Find where the given text appears and provide that cell's center as (X, Y) coordinate. 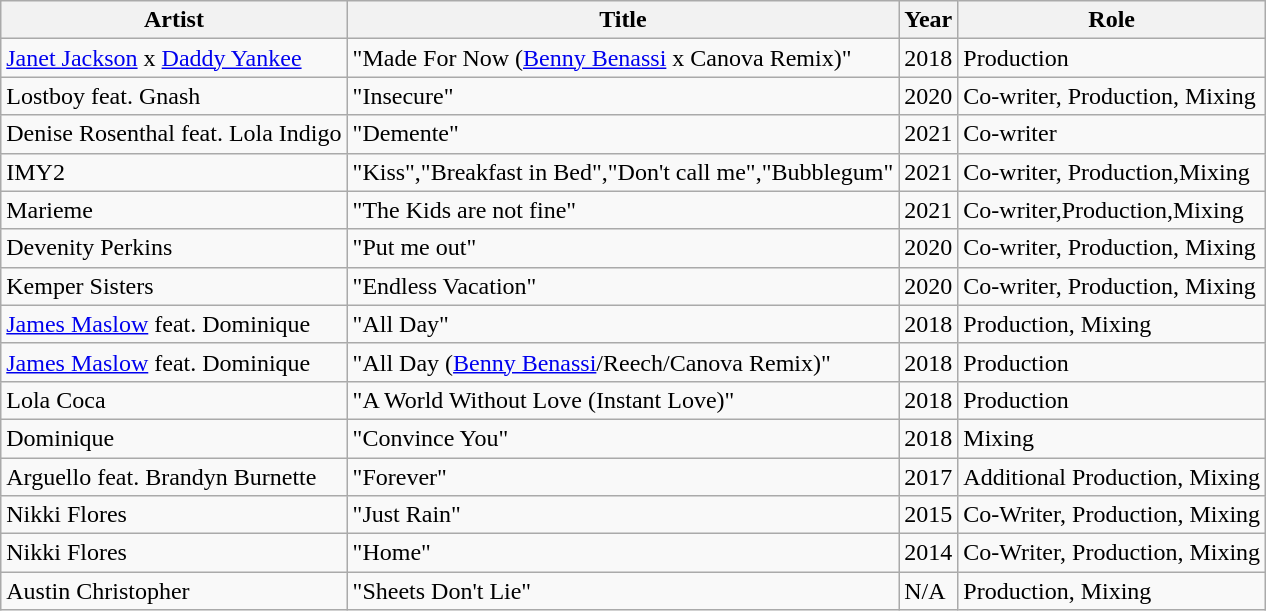
Kemper Sisters (174, 286)
"Sheets Don't Lie" (623, 591)
2017 (928, 477)
"Just Rain" (623, 515)
"The Kids are not fine" (623, 210)
Title (623, 20)
Lostboy feat. Gnash (174, 96)
"Insecure" (623, 96)
Arguello feat. Brandyn Burnette (174, 477)
IMY2 (174, 172)
Denise Rosenthal feat. Lola Indigo (174, 134)
Co-writer (1112, 134)
Co-writer, Production,Mixing (1112, 172)
Devenity Perkins (174, 248)
"A World Without Love (Instant Love)" (623, 400)
Janet Jackson x Daddy Yankee (174, 58)
Austin Christopher (174, 591)
"Kiss","Breakfast in Bed","Don't call me","Bubblegum" (623, 172)
Artist (174, 20)
"Endless Vacation" (623, 286)
Role (1112, 20)
"All Day" (623, 324)
"Home" (623, 553)
N/A (928, 591)
"Demente" (623, 134)
Mixing (1112, 438)
Additional Production, Mixing (1112, 477)
"All Day (Benny Benassi/Reech/Canova Remix)" (623, 362)
"Made For Now (Benny Benassi x Canova Remix)" (623, 58)
Year (928, 20)
Co-writer,Production,Mixing (1112, 210)
Marieme (174, 210)
Dominique (174, 438)
Lola Coca (174, 400)
2015 (928, 515)
"Put me out" (623, 248)
"Forever" (623, 477)
"Convince You" (623, 438)
2014 (928, 553)
